For the text-containing cell, return its midpoint in [x, y] coordinate format. 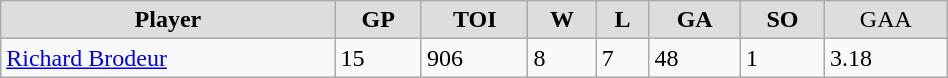
GP [378, 20]
48 [695, 58]
906 [474, 58]
Richard Brodeur [168, 58]
GAA [886, 20]
Player [168, 20]
GA [695, 20]
TOI [474, 20]
15 [378, 58]
1 [783, 58]
8 [562, 58]
SO [783, 20]
W [562, 20]
7 [622, 58]
L [622, 20]
3.18 [886, 58]
